Pinpoint the cell where the given text exists, returning its (x, y) midpoint coordinate. 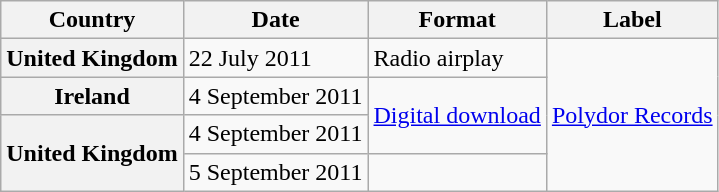
Polydor Records (632, 115)
Label (632, 20)
Date (276, 20)
Radio airplay (457, 58)
Ireland (92, 96)
Format (457, 20)
5 September 2011 (276, 172)
Digital download (457, 115)
Country (92, 20)
22 July 2011 (276, 58)
